Output the (x, y) coordinate of the center of the cell containing the given text.  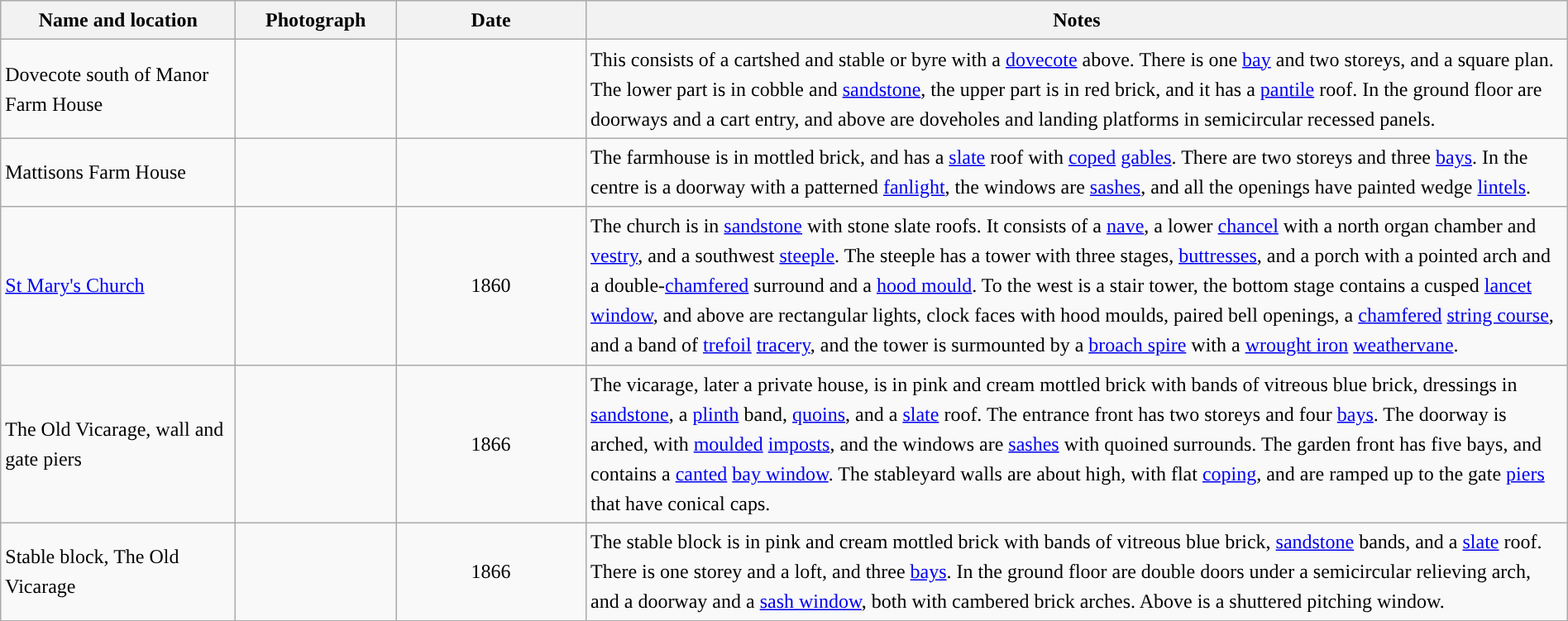
Name and location (118, 20)
Notes (1077, 20)
St Mary's Church (118, 286)
Mattisons Farm House (118, 172)
Stable block, The Old Vicarage (118, 572)
Photograph (316, 20)
Date (491, 20)
1860 (491, 286)
The Old Vicarage, wall and gate piers (118, 443)
Dovecote south of Manor Farm House (118, 89)
